Identify which cell holds the provided text, then report its (X, Y) central coordinate. 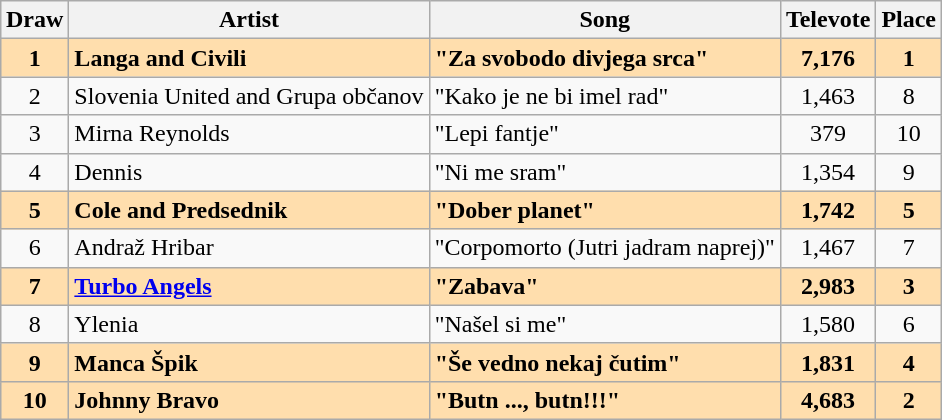
"Corpomorto (Jutri jadram naprej)" (604, 248)
1,467 (828, 248)
Johnny Bravo (249, 400)
"Kako je ne bi imel rad" (604, 96)
1,354 (828, 172)
Cole and Predsednik (249, 210)
Ylenia (249, 324)
1,463 (828, 96)
Andraž Hribar (249, 248)
Song (604, 20)
379 (828, 134)
"Ni me sram" (604, 172)
Dennis (249, 172)
Televote (828, 20)
"Butn ..., butn!!!" (604, 400)
"Dober planet" (604, 210)
Mirna Reynolds (249, 134)
"Našel si me" (604, 324)
Slovenia United and Grupa občanov (249, 96)
1,831 (828, 362)
"Zabava" (604, 286)
Langa and Civili (249, 58)
4,683 (828, 400)
"Lepi fantje" (604, 134)
2,983 (828, 286)
7,176 (828, 58)
Manca Špik (249, 362)
Artist (249, 20)
1,742 (828, 210)
Draw (34, 20)
Turbo Angels (249, 286)
"Še vedno nekaj čutim" (604, 362)
"Za svobodo divjega srca" (604, 58)
1,580 (828, 324)
Place (909, 20)
